From the cell containing the given text, extract its center point as [x, y] coordinate. 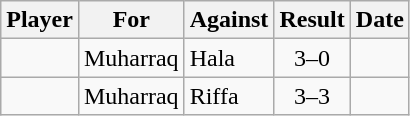
3–0 [312, 58]
3–3 [312, 96]
Against [229, 20]
Hala [229, 58]
Date [380, 20]
Riffa [229, 96]
Player [40, 20]
For [131, 20]
Result [312, 20]
